Locate the cell with the specified text and output its [x, y] center coordinate. 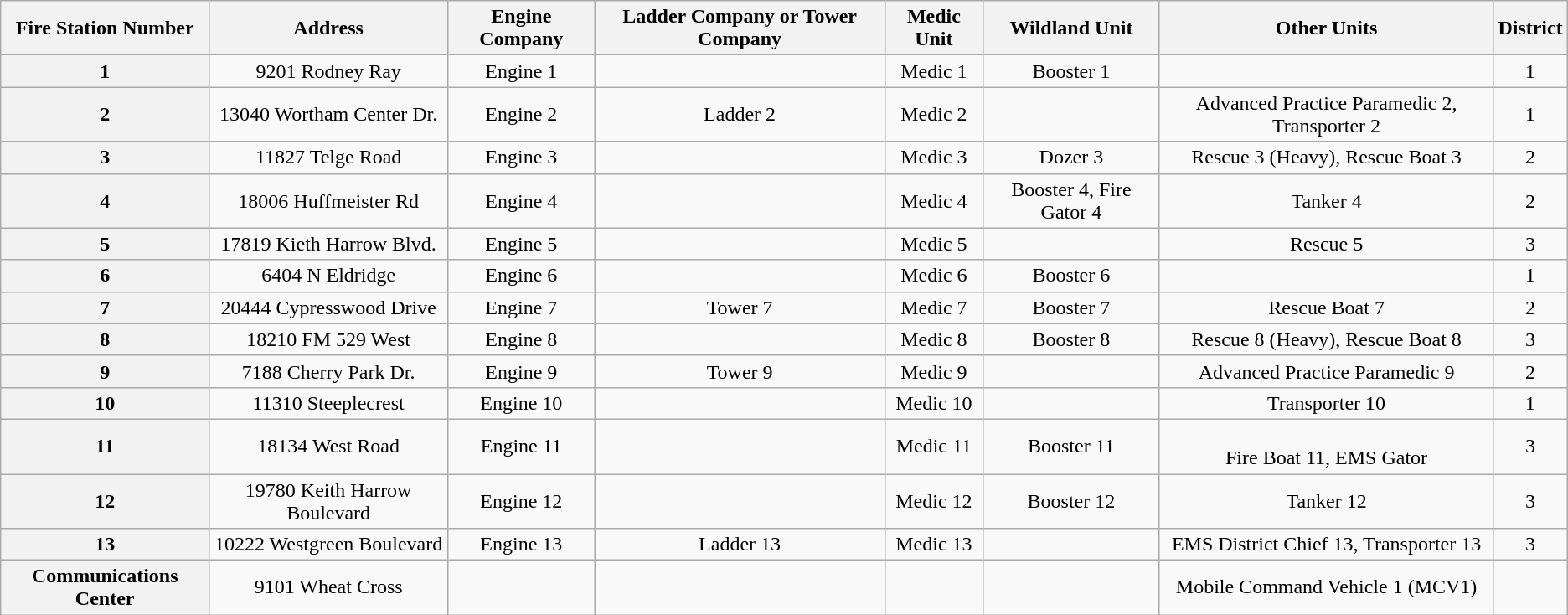
Ladder 13 [740, 545]
10222 Westgreen Boulevard [328, 545]
Medic 11 [933, 446]
Communications Center [106, 588]
11310 Steeplecrest [328, 403]
9101 Wheat Cross [328, 588]
District [1530, 28]
6 [106, 276]
13 [106, 545]
Medic 2 [933, 114]
Medic 1 [933, 71]
Medic 7 [933, 307]
Booster 1 [1072, 71]
Rescue 8 (Heavy), Rescue Boat 8 [1327, 339]
Medic Unit [933, 28]
Engine 13 [521, 545]
Booster 7 [1072, 307]
18134 West Road [328, 446]
9201 Rodney Ray [328, 71]
19780 Keith Harrow Boulevard [328, 501]
Engine 9 [521, 371]
Mobile Command Vehicle 1 (MCV1) [1327, 588]
Medic 6 [933, 276]
20444 Cypresswood Drive [328, 307]
5 [106, 244]
Medic 5 [933, 244]
7188 Cherry Park Dr. [328, 371]
Engine 8 [521, 339]
Other Units [1327, 28]
Booster 12 [1072, 501]
8 [106, 339]
Dozer 3 [1072, 158]
Engine 4 [521, 201]
Booster 8 [1072, 339]
Rescue Boat 7 [1327, 307]
Tower 9 [740, 371]
Advanced Practice Paramedic 9 [1327, 371]
Medic 4 [933, 201]
9 [106, 371]
Medic 10 [933, 403]
Medic 12 [933, 501]
17819 Kieth Harrow Blvd. [328, 244]
Medic 3 [933, 158]
Ladder Company or Tower Company [740, 28]
Engine 5 [521, 244]
EMS District Chief 13, Transporter 13 [1327, 545]
Tower 7 [740, 307]
Engine 11 [521, 446]
Tanker 12 [1327, 501]
Tanker 4 [1327, 201]
11827 Telge Road [328, 158]
Ladder 2 [740, 114]
Rescue 3 (Heavy), Rescue Boat 3 [1327, 158]
Medic 13 [933, 545]
Booster 11 [1072, 446]
Advanced Practice Paramedic 2, Transporter 2 [1327, 114]
Engine 12 [521, 501]
Engine Company [521, 28]
4 [106, 201]
Engine 3 [521, 158]
13040 Wortham Center Dr. [328, 114]
Wildland Unit [1072, 28]
Medic 8 [933, 339]
18006 Huffmeister Rd [328, 201]
10 [106, 403]
18210 FM 529 West [328, 339]
7 [106, 307]
11 [106, 446]
Booster 4, Fire Gator 4 [1072, 201]
Engine 1 [521, 71]
Engine 7 [521, 307]
12 [106, 501]
Engine 6 [521, 276]
Fire Station Number [106, 28]
Engine 2 [521, 114]
Medic 9 [933, 371]
Engine 10 [521, 403]
Address [328, 28]
6404 N Eldridge [328, 276]
Transporter 10 [1327, 403]
Booster 6 [1072, 276]
Rescue 5 [1327, 244]
Fire Boat 11, EMS Gator [1327, 446]
